Provide the [x, y] coordinate of the cell's center where the given text is located.  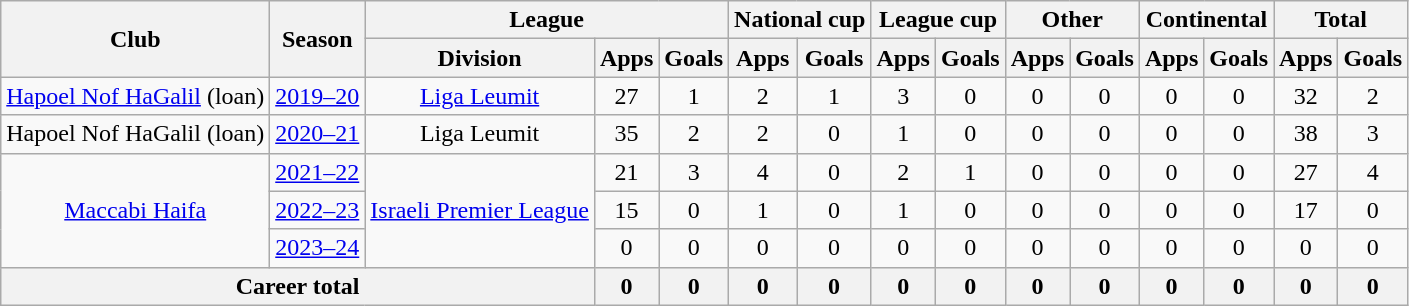
2019–20 [318, 96]
Career total [298, 286]
15 [626, 210]
Club [136, 39]
2021–22 [318, 172]
League [547, 20]
35 [626, 134]
2023–24 [318, 248]
21 [626, 172]
Other [1072, 20]
Israeli Premier League [480, 210]
League cup [938, 20]
Maccabi Haifa [136, 210]
38 [1306, 134]
National cup [800, 20]
Division [480, 58]
32 [1306, 96]
2022–23 [318, 210]
17 [1306, 210]
Total [1341, 20]
2020–21 [318, 134]
Season [318, 39]
Continental [1206, 20]
